For the text-containing cell, return its midpoint in (X, Y) coordinate format. 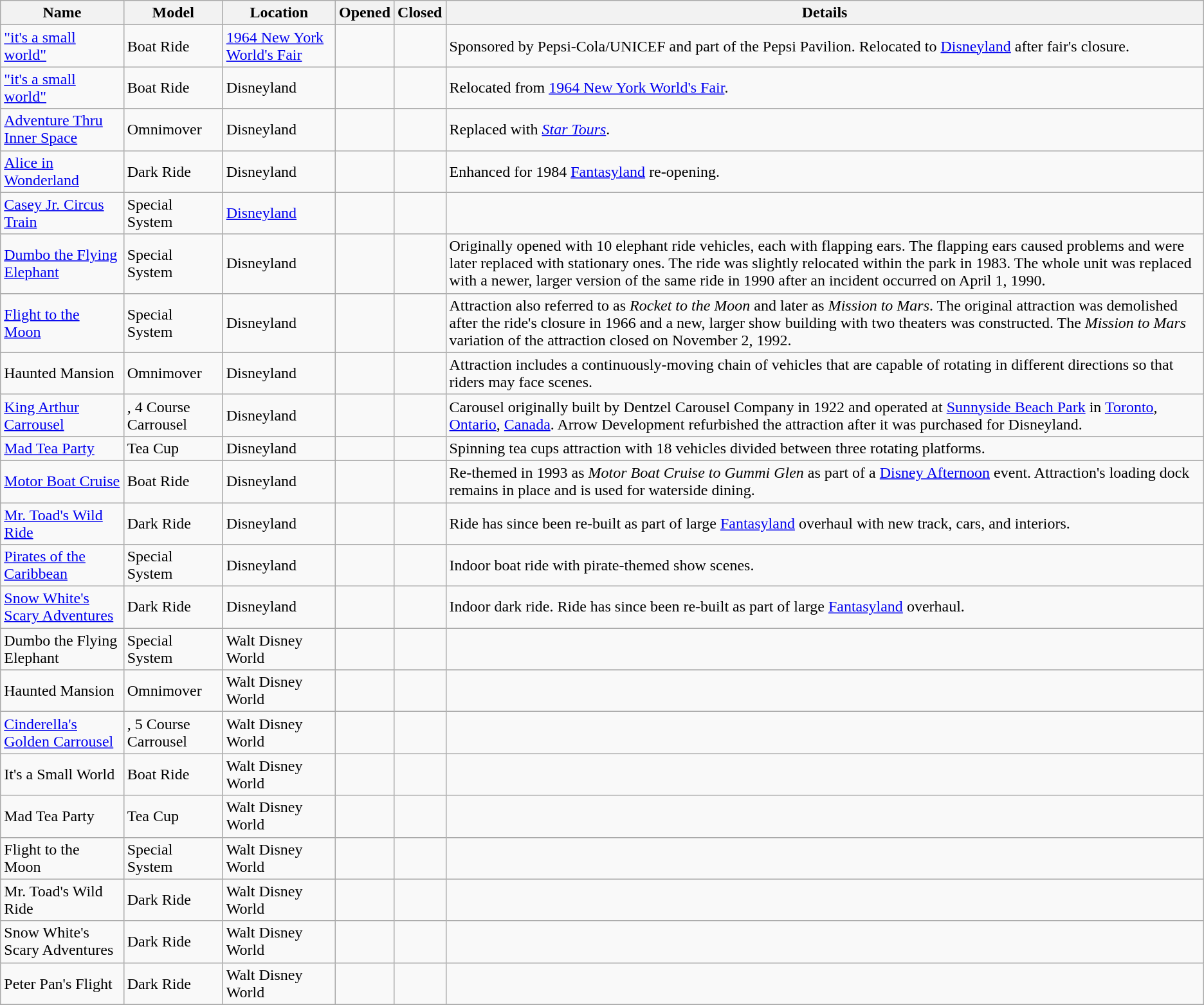
Indoor boat ride with pirate-themed show scenes. (825, 566)
, 5 Course Carrousel (173, 733)
, 4 Course Carrousel (173, 415)
Closed (420, 13)
Sponsored by Pepsi-Cola/UNICEF and part of the Pepsi Pavilion. Relocated to Disneyland after fair's closure. (825, 46)
Name (62, 13)
Location (279, 13)
Ride has since been re-built as part of large Fantasyland overhaul with new track, cars, and interiors. (825, 523)
Opened (365, 13)
Details (825, 13)
Attraction includes a continuously-moving chain of vehicles that are capable of rotating in different directions so that riders may face scenes. (825, 373)
Replaced with Star Tours. (825, 130)
Alice in Wonderland (62, 171)
Relocated from 1964 New York World's Fair. (825, 87)
Pirates of the Caribbean (62, 566)
King Arthur Carrousel (62, 415)
Cinderella's Golden Carrousel (62, 733)
Model (173, 13)
1964 New York World's Fair (279, 46)
It's a Small World (62, 774)
Motor Boat Cruise (62, 481)
Peter Pan's Flight (62, 984)
Adventure Thru Inner Space (62, 130)
Spinning tea cups attraction with 18 vehicles divided between three rotating platforms. (825, 448)
Indoor dark ride. Ride has since been re-built as part of large Fantasyland overhaul. (825, 607)
Enhanced for 1984 Fantasyland re-opening. (825, 171)
Casey Jr. Circus Train (62, 213)
